Find where the given text appears and provide that cell's center as [x, y] coordinate. 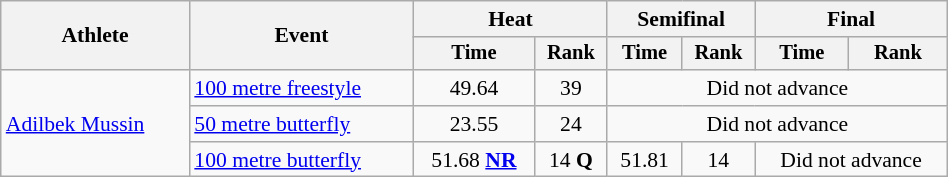
Adilbek Mussin [96, 124]
Semifinal [680, 19]
39 [570, 88]
24 [570, 124]
50 metre butterfly [301, 124]
Event [301, 36]
Final [851, 19]
100 metre freestyle [301, 88]
49.64 [474, 88]
Athlete [96, 36]
23.55 [474, 124]
Heat [511, 19]
